Pinpoint the cell where the given text exists, returning its [X, Y] midpoint coordinate. 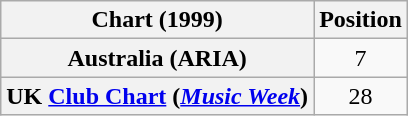
Position [361, 20]
28 [361, 96]
7 [361, 58]
Chart (1999) [158, 20]
UK Club Chart (Music Week) [158, 96]
Australia (ARIA) [158, 58]
